Find where the given text appears and provide that cell's center as [x, y] coordinate. 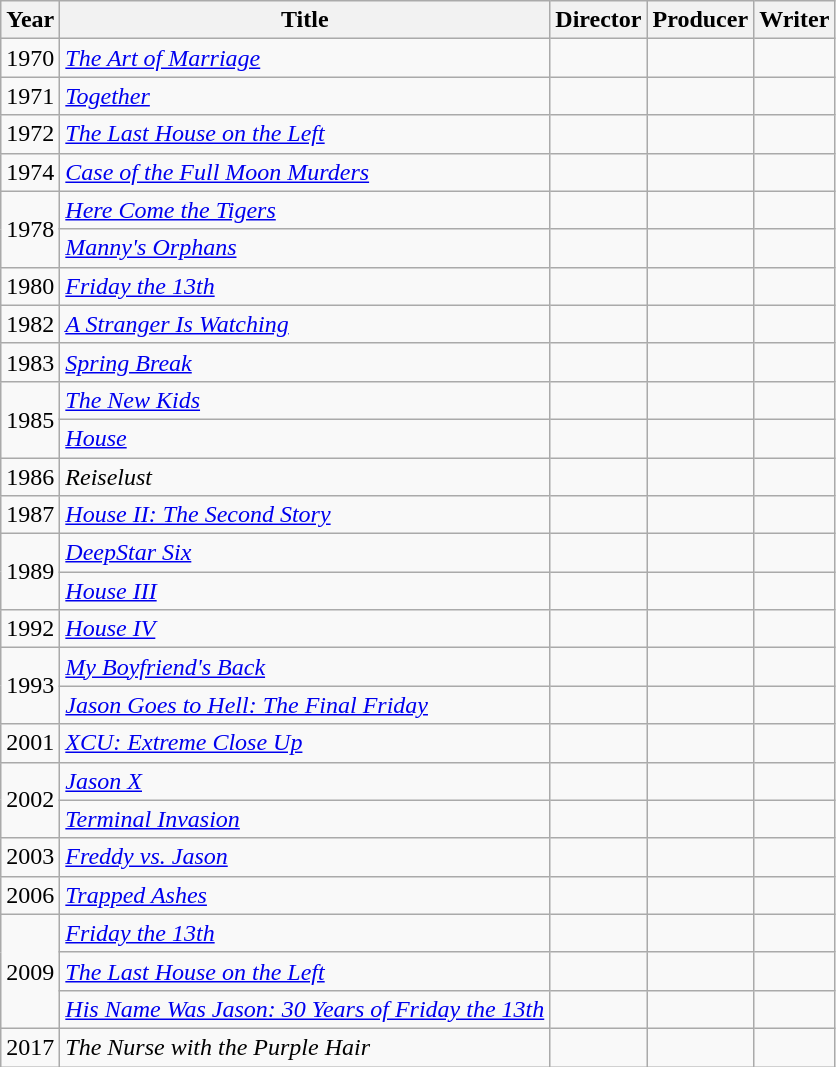
The Nurse with the Purple Hair [305, 1047]
1986 [30, 477]
Producer [700, 20]
XCU: Extreme Close Up [305, 743]
1983 [30, 362]
1985 [30, 419]
Jason X [305, 781]
2001 [30, 743]
Freddy vs. Jason [305, 857]
2006 [30, 895]
Year [30, 20]
The Art of Marriage [305, 58]
Case of the Full Moon Murders [305, 172]
His Name Was Jason: 30 Years of Friday the 13th [305, 1009]
1982 [30, 324]
DeepStar Six [305, 553]
1987 [30, 515]
House [305, 438]
2017 [30, 1047]
Trapped Ashes [305, 895]
1992 [30, 629]
Reiselust [305, 477]
Terminal Invasion [305, 819]
1989 [30, 572]
House III [305, 591]
My Boyfriend's Back [305, 667]
Manny's Orphans [305, 248]
1974 [30, 172]
1970 [30, 58]
2002 [30, 800]
Spring Break [305, 362]
Here Come the Tigers [305, 210]
House II: The Second Story [305, 515]
1993 [30, 686]
The New Kids [305, 400]
1978 [30, 229]
1980 [30, 286]
1971 [30, 96]
1972 [30, 134]
A Stranger Is Watching [305, 324]
2009 [30, 971]
House IV [305, 629]
Title [305, 20]
2003 [30, 857]
Director [598, 20]
Together [305, 96]
Jason Goes to Hell: The Final Friday [305, 705]
Writer [794, 20]
